Provide the (x, y) coordinate of the cell's center where the given text is located.  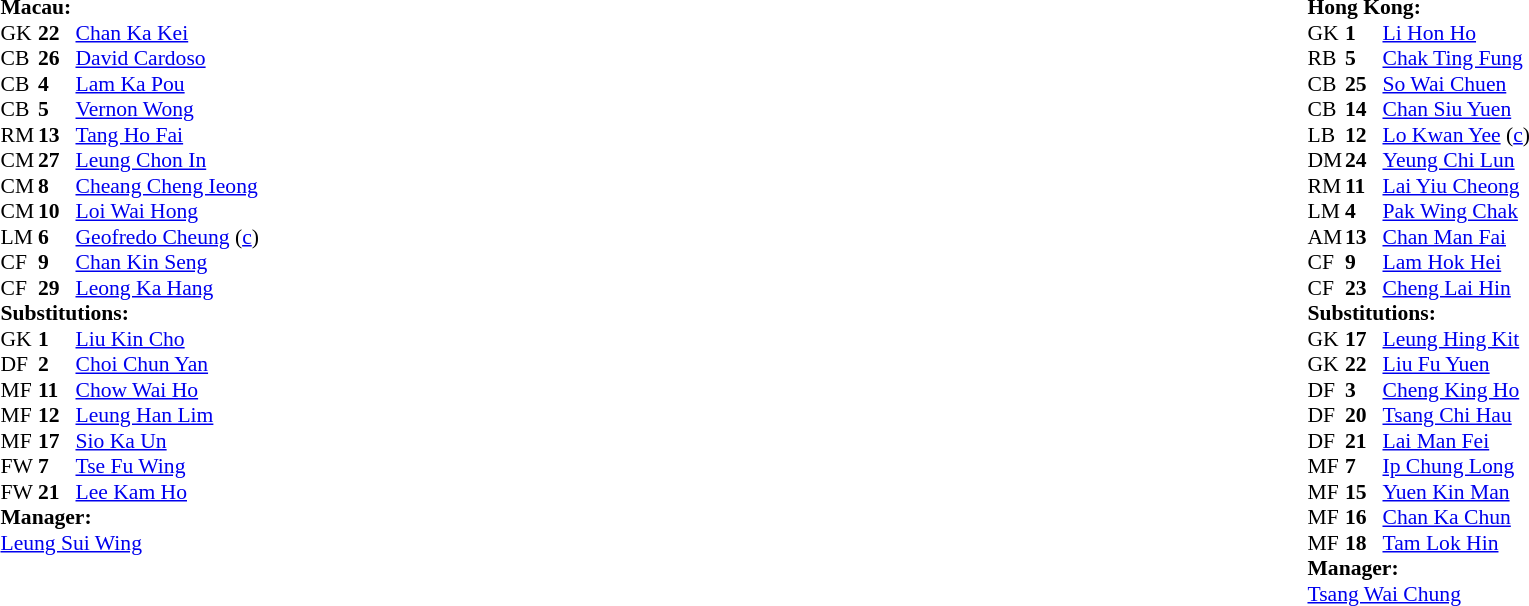
Yeung Chi Lun (1456, 161)
Vernon Wong (168, 109)
Li Hon Ho (1456, 33)
Lai Man Fei (1456, 441)
Liu Kin Cho (168, 339)
Pak Wing Chak (1456, 211)
Lam Hok Hei (1456, 263)
Leung Chon In (168, 161)
14 (1364, 109)
LB (1326, 135)
Cheng Lai Hin (1456, 288)
Tsang Chi Hau (1456, 415)
Chan Ka Chun (1456, 517)
20 (1364, 415)
Cheang Cheng Ieong (168, 186)
Lai Yiu Cheong (1456, 186)
24 (1364, 161)
Tam Lok Hin (1456, 543)
So Wai Chuen (1456, 84)
3 (1364, 390)
AM (1326, 237)
18 (1364, 543)
Lee Kam Ho (168, 492)
Ip Chung Long (1456, 467)
DM (1326, 161)
RB (1326, 59)
Liu Fu Yuen (1456, 365)
Tang Ho Fai (168, 135)
16 (1364, 517)
15 (1364, 492)
8 (57, 186)
Chan Siu Yuen (1456, 109)
Leung Sui Wing (129, 543)
27 (57, 161)
Lam Ka Pou (168, 84)
Loi Wai Hong (168, 211)
2 (57, 365)
Chan Ka Kei (168, 33)
Chan Kin Seng (168, 263)
10 (57, 211)
Sio Ka Un (168, 441)
Leong Ka Hang (168, 288)
Cheng King Ho (1456, 390)
26 (57, 59)
Geofredo Cheung (c) (168, 237)
Chan Man Fai (1456, 237)
Chow Wai Ho (168, 390)
Choi Chun Yan (168, 365)
Leung Han Lim (168, 415)
6 (57, 237)
25 (1364, 84)
David Cardoso (168, 59)
Leung Hing Kit (1456, 339)
23 (1364, 288)
Yuen Kin Man (1456, 492)
29 (57, 288)
Lo Kwan Yee (c) (1456, 135)
Tse Fu Wing (168, 467)
Chak Ting Fung (1456, 59)
